Output the (X, Y) coordinate of the center of the cell containing the given text.  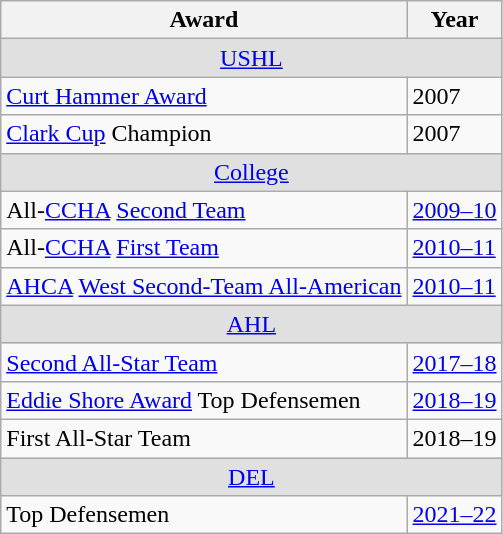
AHCA West Second-Team All-American (204, 286)
AHL (252, 324)
Second All-Star Team (204, 362)
USHL (252, 58)
2017–18 (454, 362)
College (252, 172)
Year (454, 20)
Curt Hammer Award (204, 96)
Eddie Shore Award Top Defensemen (204, 400)
Top Defensemen (204, 515)
Clark Cup Champion (204, 134)
All-CCHA Second Team (204, 210)
2021–22 (454, 515)
Award (204, 20)
All-CCHA First Team (204, 248)
First All-Star Team (204, 438)
DEL (252, 477)
2009–10 (454, 210)
